Provide the [x, y] coordinate of the cell's center where the given text is located.  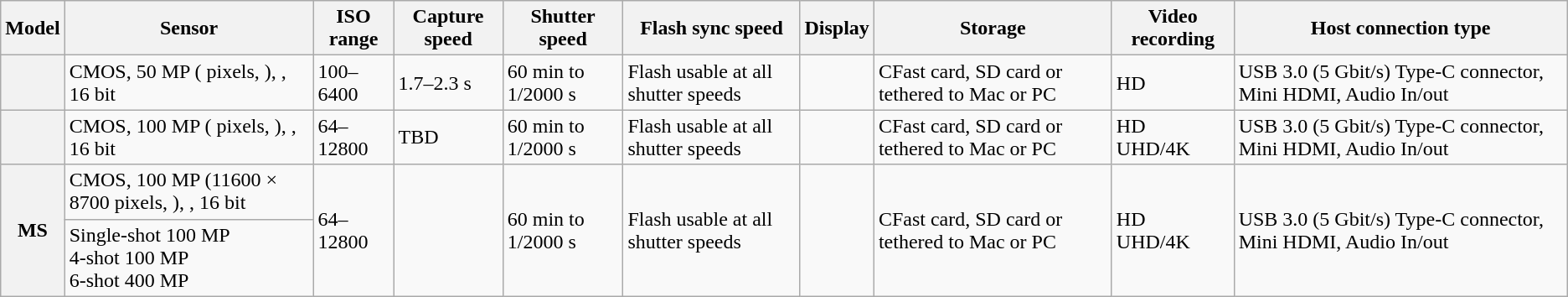
Single-shot 100 MP4-shot 100 MP6-shot 400 MP [189, 258]
1.7–2.3 s [448, 82]
Storage [993, 29]
Capture speed [448, 29]
Video recording [1173, 29]
Model [33, 29]
CMOS, 100 MP (11600 × 8700 pixels, ), , 16 bit [189, 191]
Display [837, 29]
Shutter speed [563, 29]
MS [33, 230]
Host connection type [1400, 29]
100–6400 [353, 82]
CMOS, 50 MP ( pixels, ), , 16 bit [189, 82]
TBD [448, 138]
HD [1173, 82]
Sensor [189, 29]
CMOS, 100 MP ( pixels, ), , 16 bit [189, 138]
Flash sync speed [712, 29]
ISO range [353, 29]
